Return the [X, Y] coordinate for the center point of the cell that contains the specified text.  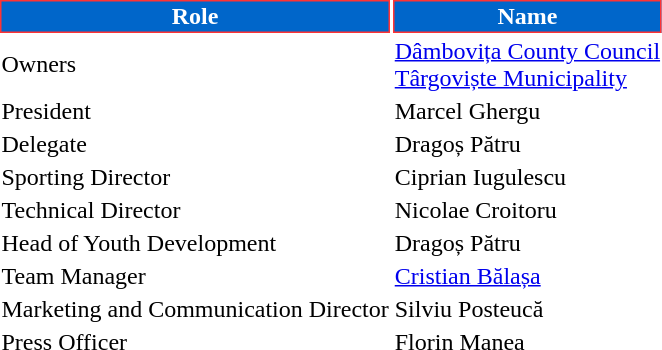
Name [527, 16]
Nicolae Croitoru [527, 210]
Dâmbovița County Council Târgoviște Municipality [527, 64]
Role [195, 16]
President [195, 111]
Marketing and Communication Director [195, 309]
Team Manager [195, 276]
Marcel Ghergu [527, 111]
Technical Director [195, 210]
Delegate [195, 144]
Silviu Posteucă [527, 309]
Cristian Bălașa [527, 276]
Sporting Director [195, 177]
Owners [195, 64]
Head of Youth Development [195, 243]
Ciprian Iugulescu [527, 177]
